Scan for the cell matching the given text and deliver its (X, Y) coordinate at center. 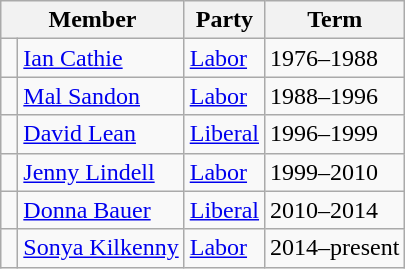
1976–1988 (335, 58)
Member (92, 20)
Donna Bauer (101, 210)
Term (335, 20)
David Lean (101, 134)
2014–present (335, 248)
Jenny Lindell (101, 172)
1988–1996 (335, 96)
Party (224, 20)
1996–1999 (335, 134)
Mal Sandon (101, 96)
2010–2014 (335, 210)
1999–2010 (335, 172)
Ian Cathie (101, 58)
Sonya Kilkenny (101, 248)
